Find where the given text appears and provide that cell's center as [x, y] coordinate. 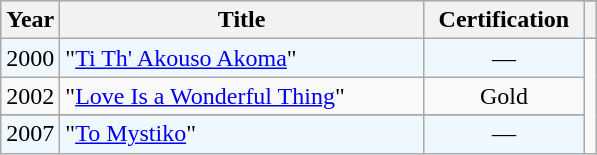
"To Mystiko" [242, 134]
Year [30, 20]
Certification [504, 20]
"Love Is a Wonderful Thing" [242, 96]
Title [242, 20]
2002 [30, 96]
2000 [30, 58]
Gold [504, 96]
2007 [30, 134]
"Ti Th' Akouso Akoma" [242, 58]
